Search for the cell housing the specified text and yield its [x, y] center coordinate. 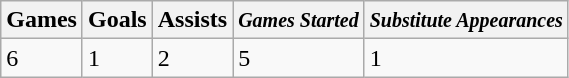
Goals [117, 20]
Games [42, 20]
6 [42, 58]
Games Started [299, 20]
2 [192, 58]
Assists [192, 20]
Substitute Appearances [466, 20]
5 [299, 58]
